Detect which cell encompasses the target text, then output its [X, Y] center coordinate. 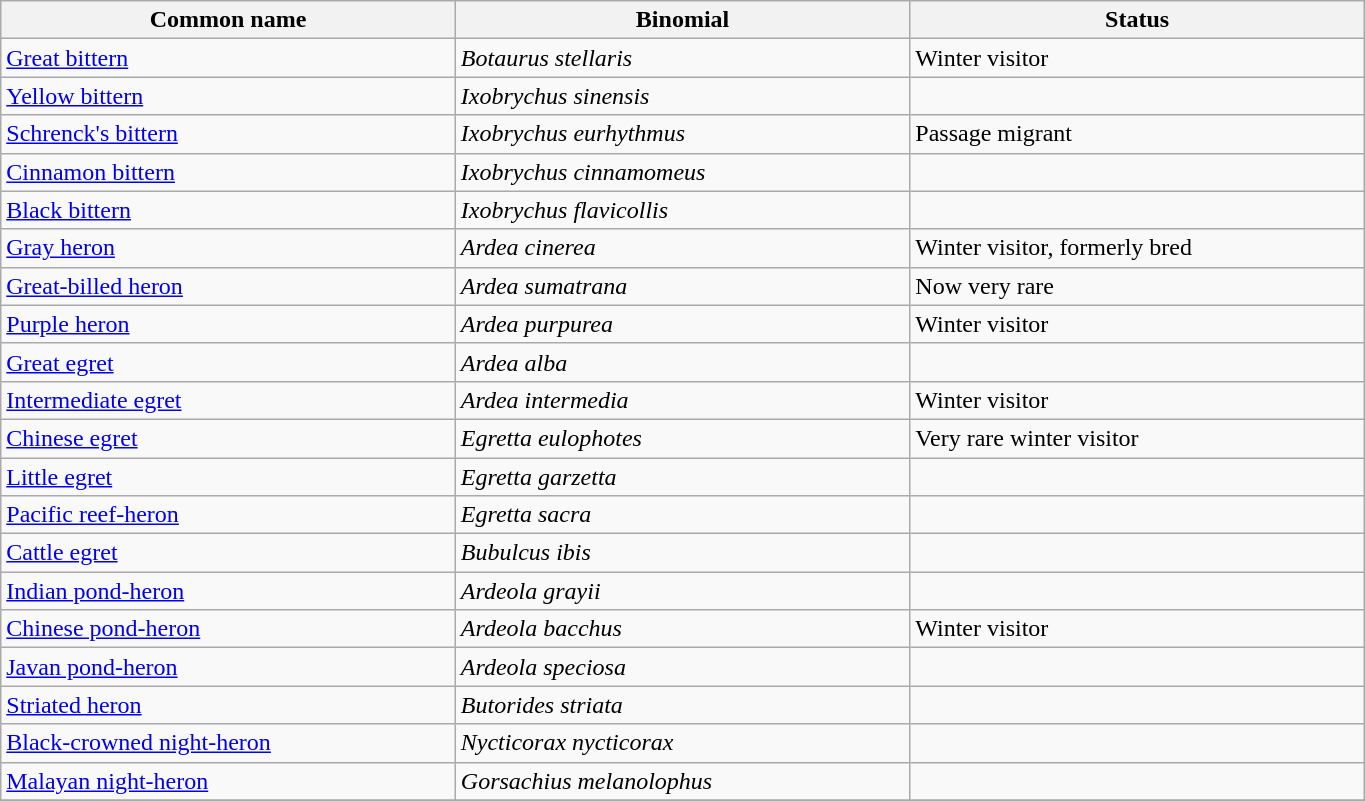
Status [1138, 20]
Chinese pond-heron [228, 629]
Gorsachius melanolophus [682, 781]
Javan pond-heron [228, 667]
Cinnamon bittern [228, 172]
Egretta sacra [682, 515]
Egretta eulophotes [682, 438]
Bubulcus ibis [682, 553]
Ardea cinerea [682, 248]
Ixobrychus cinnamomeus [682, 172]
Great bittern [228, 58]
Ardea intermedia [682, 400]
Purple heron [228, 324]
Now very rare [1138, 286]
Striated heron [228, 705]
Great-billed heron [228, 286]
Great egret [228, 362]
Ardea sumatrana [682, 286]
Ardeola grayii [682, 591]
Little egret [228, 477]
Ardea alba [682, 362]
Malayan night-heron [228, 781]
Pacific reef-heron [228, 515]
Egretta garzetta [682, 477]
Passage migrant [1138, 134]
Gray heron [228, 248]
Ardea purpurea [682, 324]
Indian pond-heron [228, 591]
Ardeola bacchus [682, 629]
Ixobrychus sinensis [682, 96]
Butorides striata [682, 705]
Botaurus stellaris [682, 58]
Nycticorax nycticorax [682, 743]
Common name [228, 20]
Ixobrychus flavicollis [682, 210]
Cattle egret [228, 553]
Winter visitor, formerly bred [1138, 248]
Intermediate egret [228, 400]
Black bittern [228, 210]
Ardeola speciosa [682, 667]
Binomial [682, 20]
Black-crowned night-heron [228, 743]
Very rare winter visitor [1138, 438]
Chinese egret [228, 438]
Schrenck's bittern [228, 134]
Yellow bittern [228, 96]
Ixobrychus eurhythmus [682, 134]
